Provide the [x, y] coordinate of the cell's center where the given text is located.  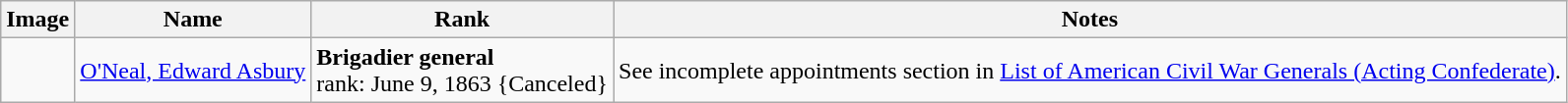
Rank [463, 20]
O'Neal, Edward Asbury [193, 71]
Brigadier generalrank: June 9, 1863 {Canceled} [463, 71]
Name [193, 20]
Notes [1089, 20]
Image [37, 20]
See incomplete appointments section in List of American Civil War Generals (Acting Confederate). [1089, 71]
